Identify which cell holds the provided text, then report its [x, y] central coordinate. 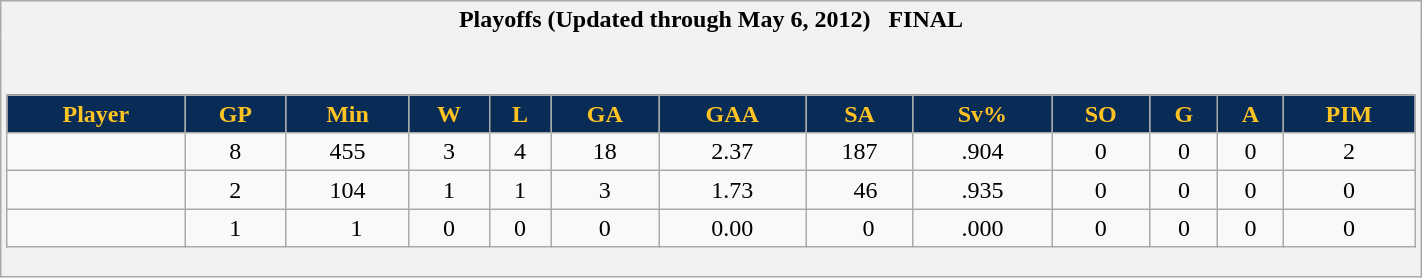
G [1184, 114]
L [520, 114]
187 [860, 152]
GA [605, 114]
Sv% [982, 114]
4 [520, 152]
A [1250, 114]
.000 [982, 228]
PIM [1349, 114]
Player GP Min W L GA GAA SA Sv% SO G A PIM 8 455 3 4 18 2.37 187 .904 0 0 0 2 2 104 1 1 3 1.73 46 .935 0 0 0 0 1 1 0 0 0 0.00 0 .000 0 0 0 0 [711, 158]
GAA [732, 114]
W [449, 114]
Playoffs (Updated through May 6, 2012) FINAL [711, 20]
18 [605, 152]
.904 [982, 152]
SA [860, 114]
.935 [982, 190]
GP [236, 114]
2.37 [732, 152]
455 [348, 152]
Player [96, 114]
104 [348, 190]
0.00 [732, 228]
SO [1101, 114]
46 [860, 190]
1.73 [732, 190]
8 [236, 152]
Min [348, 114]
